Search for the cell housing the specified text and yield its [X, Y] center coordinate. 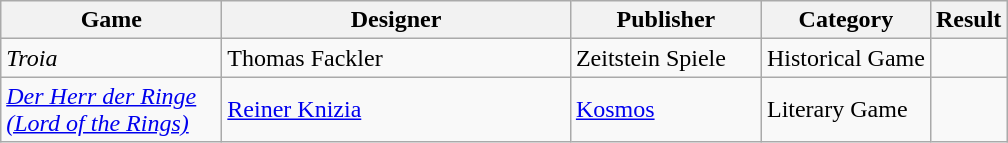
Historical Game [846, 58]
Game [112, 20]
Result [968, 20]
Troia [112, 58]
Publisher [666, 20]
Category [846, 20]
Designer [396, 20]
Zeitstein Spiele [666, 58]
Reiner Knizia [396, 110]
Literary Game [846, 110]
Kosmos [666, 110]
Thomas Fackler [396, 58]
Der Herr der Ringe (Lord of the Rings) [112, 110]
